Detect which cell encompasses the target text, then output its [X, Y] center coordinate. 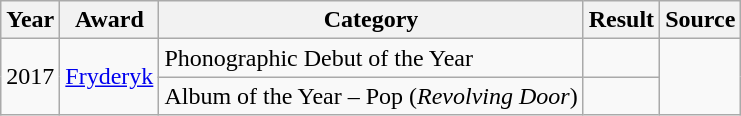
Album of the Year – Pop (Revolving Door) [371, 96]
Year [30, 20]
Award [110, 20]
Category [371, 20]
Fryderyk [110, 77]
Source [700, 20]
2017 [30, 77]
Phonographic Debut of the Year [371, 58]
Result [621, 20]
